Detect which cell encompasses the target text, then output its (x, y) center coordinate. 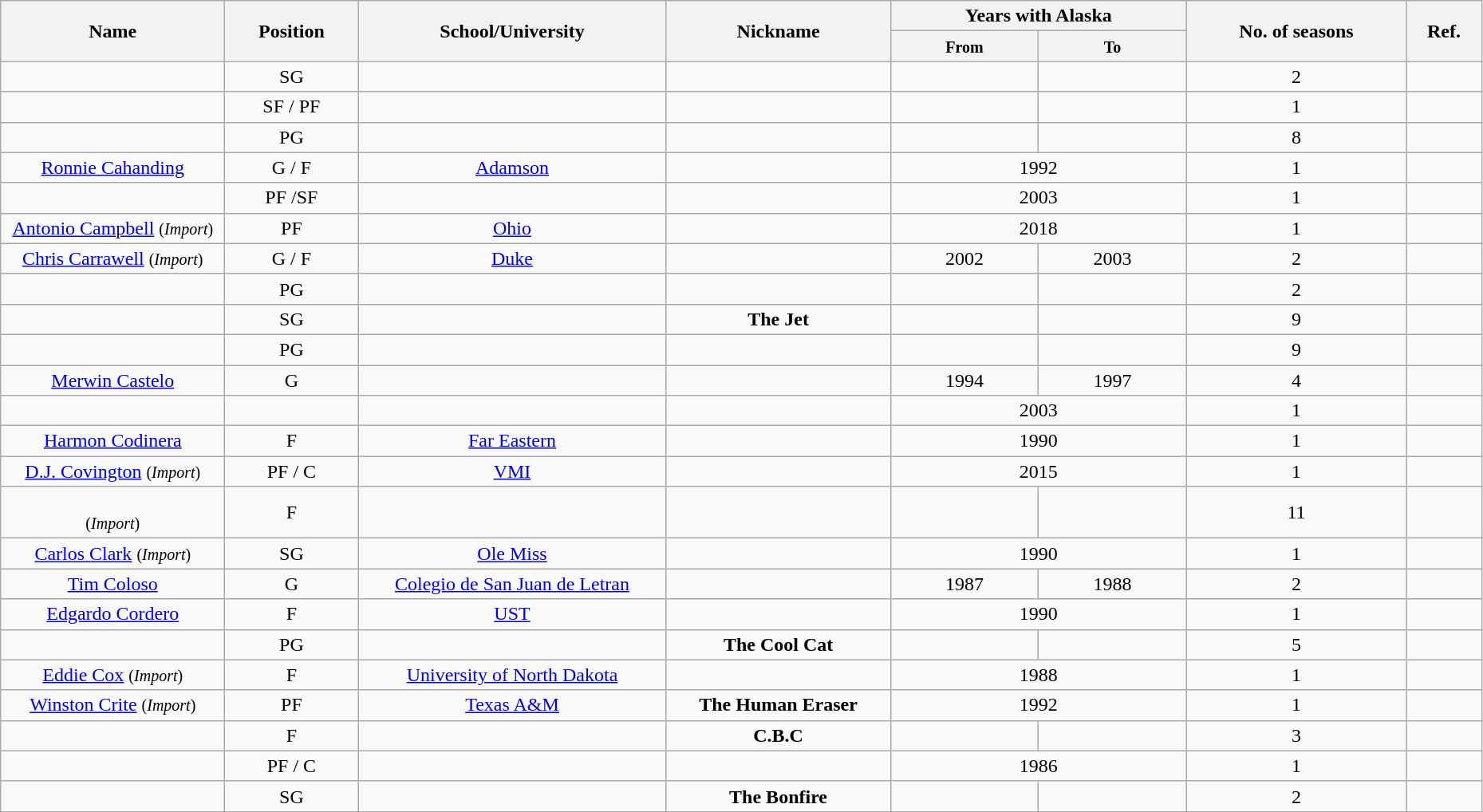
Carlos Clark (Import) (113, 554)
1994 (964, 380)
The Bonfire (779, 796)
Duke (512, 258)
Adamson (512, 168)
Ohio (512, 228)
No. of seasons (1296, 31)
Ref. (1444, 31)
Far Eastern (512, 441)
UST (512, 614)
The Human Eraser (779, 705)
To (1113, 46)
4 (1296, 380)
1986 (1039, 766)
VMI (512, 471)
Ole Miss (512, 554)
1987 (964, 584)
C.B.C (779, 735)
Years with Alaska (1039, 16)
2002 (964, 258)
Texas A&M (512, 705)
Chris Carrawell (Import) (113, 258)
Position (292, 31)
School/University (512, 31)
Name (113, 31)
Edgardo Cordero (113, 614)
Eddie Cox (Import) (113, 675)
Antonio Campbell (Import) (113, 228)
1997 (1113, 380)
3 (1296, 735)
(Import) (113, 512)
Ronnie Cahanding (113, 168)
2018 (1039, 228)
University of North Dakota (512, 675)
From (964, 46)
11 (1296, 512)
The Jet (779, 319)
Merwin Castelo (113, 380)
D.J. Covington (Import) (113, 471)
Winston Crite (Import) (113, 705)
5 (1296, 644)
The Cool Cat (779, 644)
Colegio de San Juan de Letran (512, 584)
Nickname (779, 31)
PF /SF (292, 198)
2015 (1039, 471)
Harmon Codinera (113, 441)
Tim Coloso (113, 584)
8 (1296, 137)
SF / PF (292, 107)
